From the cell containing the given text, extract its center point as (x, y) coordinate. 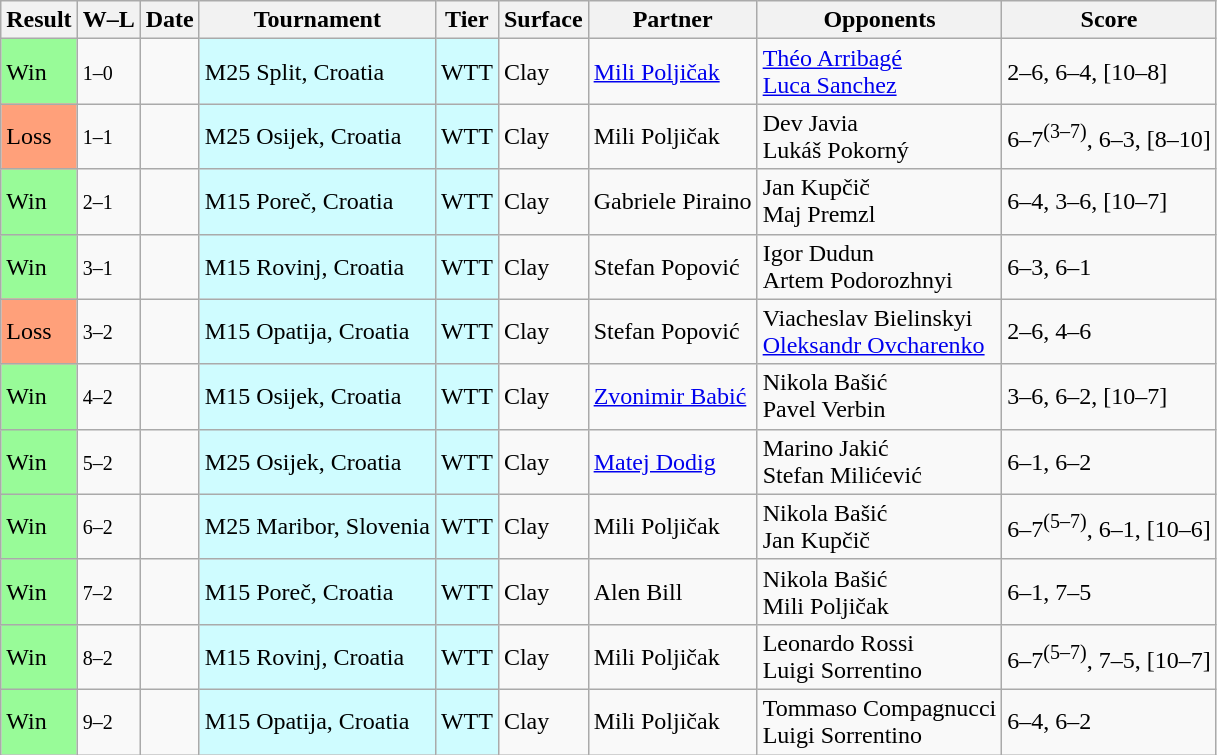
Jan Kupčič Maj Premzl (880, 202)
6–1, 6–2 (1109, 462)
3–2 (108, 332)
Result (39, 20)
M25 Maribor, Slovenia (317, 526)
Partner (672, 20)
Tournament (317, 20)
9–2 (108, 722)
Marino Jakić Stefan Milićević (880, 462)
6–7(3–7), 6–3, [8–10] (1109, 136)
7–2 (108, 592)
Alen Bill (672, 592)
5–2 (108, 462)
Leonardo Rossi Luigi Sorrentino (880, 656)
Igor Dudun Artem Podorozhnyi (880, 266)
1–0 (108, 72)
M25 Split, Croatia (317, 72)
Matej Dodig (672, 462)
6–1, 7–5 (1109, 592)
Opponents (880, 20)
6–4, 3–6, [10–7] (1109, 202)
6–7(5–7), 6–1, [10–6] (1109, 526)
Surface (543, 20)
Tier (466, 20)
M15 Osijek, Croatia (317, 396)
Zvonimir Babić (672, 396)
6–2 (108, 526)
4–2 (108, 396)
6–4, 6–2 (1109, 722)
Nikola Bašić Pavel Verbin (880, 396)
Score (1109, 20)
6–7(5–7), 7–5, [10–7] (1109, 656)
Théo Arribagé Luca Sanchez (880, 72)
6–3, 6–1 (1109, 266)
Nikola Bašić Mili Poljičak (880, 592)
1–1 (108, 136)
3–1 (108, 266)
Nikola Bašić Jan Kupčič (880, 526)
2–1 (108, 202)
Gabriele Piraino (672, 202)
Viacheslav Bielinskyi Oleksandr Ovcharenko (880, 332)
3–6, 6–2, [10–7] (1109, 396)
Date (170, 20)
8–2 (108, 656)
W–L (108, 20)
Dev Javia Lukáš Pokorný (880, 136)
Tommaso Compagnucci Luigi Sorrentino (880, 722)
2–6, 4–6 (1109, 332)
2–6, 6–4, [10–8] (1109, 72)
